Pinpoint the cell where the given text exists, returning its (X, Y) midpoint coordinate. 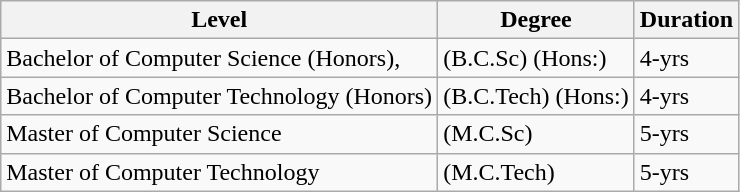
(M.C.Tech) (536, 172)
(M.C.Sc) (536, 134)
Master of Computer Technology (220, 172)
(B.C.Tech) (Hons:) (536, 96)
Degree (536, 20)
Bachelor of Computer Technology (Honors) (220, 96)
(B.C.Sc) (Hons:) (536, 58)
Bachelor of Computer Science (Honors), (220, 58)
Master of Computer Science (220, 134)
Duration (686, 20)
Level (220, 20)
